Find where the given text appears and provide that cell's center as (X, Y) coordinate. 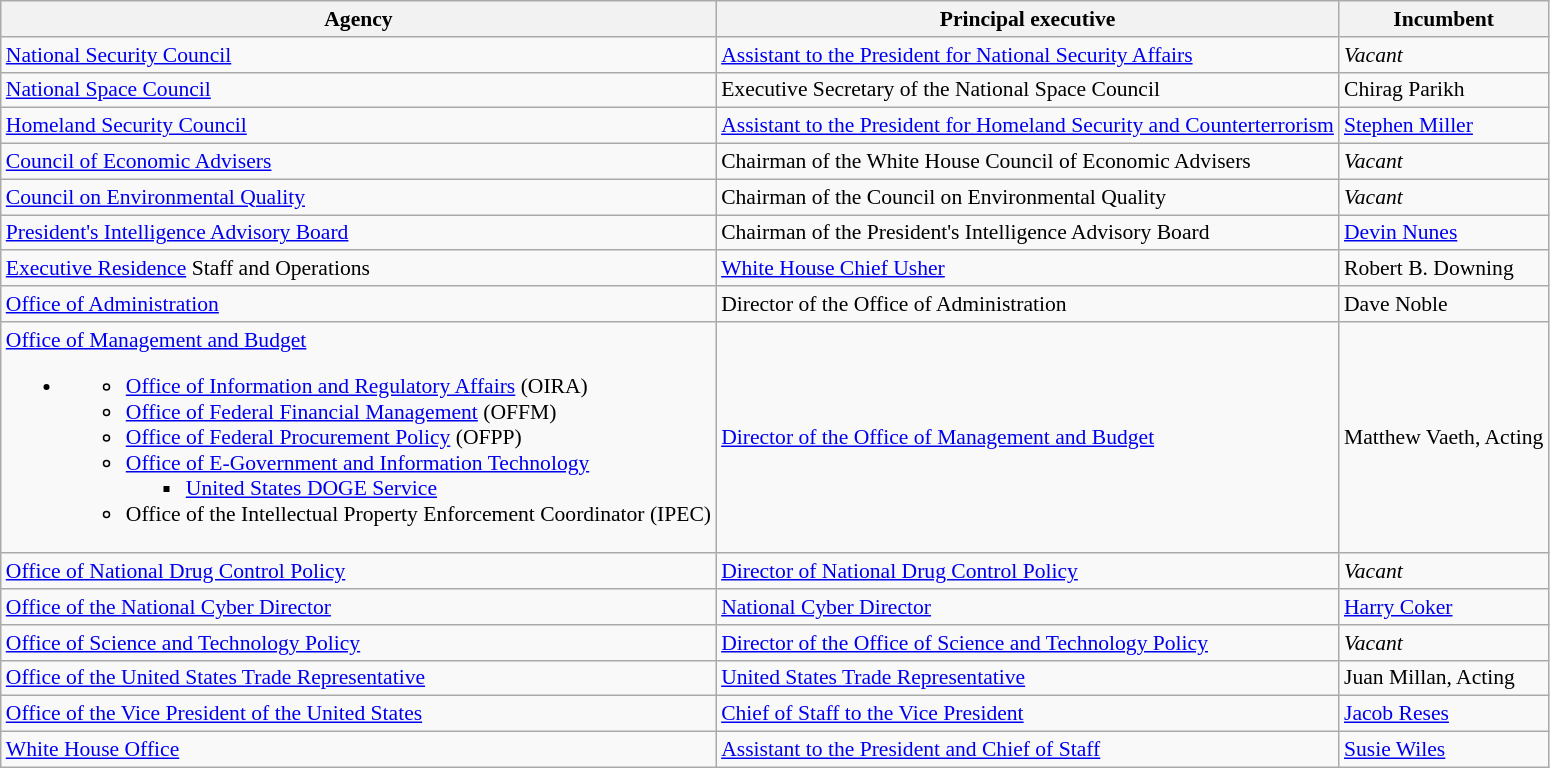
Office of the National Cyber Director (358, 607)
Office of the United States Trade Representative (358, 678)
Devin Nunes (1444, 233)
White House Chief Usher (1028, 269)
Director of the Office of Management and Budget (1028, 438)
Executive Residence Staff and Operations (358, 269)
National Space Council (358, 90)
Susie Wiles (1444, 750)
Council on Environmental Quality (358, 197)
Assistant to the President for Homeland Security and Counterterrorism (1028, 126)
Executive Secretary of the National Space Council (1028, 90)
Chairman of the White House Council of Economic Advisers (1028, 162)
Chairman of the Council on Environmental Quality (1028, 197)
Matthew Vaeth, Acting (1444, 438)
White House Office (358, 750)
Agency (358, 19)
Stephen Miller (1444, 126)
Robert B. Downing (1444, 269)
United States Trade Representative (1028, 678)
Principal executive (1028, 19)
National Security Council (358, 55)
Director of the Office of Administration (1028, 304)
Chairman of the President's Intelligence Advisory Board (1028, 233)
Office of the Vice President of the United States (358, 714)
President's Intelligence Advisory Board (358, 233)
Assistant to the President and Chief of Staff (1028, 750)
Jacob Reses (1444, 714)
Incumbent (1444, 19)
Chief of Staff to the Vice President (1028, 714)
Homeland Security Council (358, 126)
Director of the Office of Science and Technology Policy (1028, 643)
Harry Coker (1444, 607)
Assistant to the President for National Security Affairs (1028, 55)
Office of Administration (358, 304)
Office of Science and Technology Policy (358, 643)
Council of Economic Advisers (358, 162)
Juan Millan, Acting (1444, 678)
Office of National Drug Control Policy (358, 572)
Chirag Parikh (1444, 90)
Dave Noble (1444, 304)
Director of National Drug Control Policy (1028, 572)
National Cyber Director (1028, 607)
